Search for the cell housing the specified text and yield its (X, Y) center coordinate. 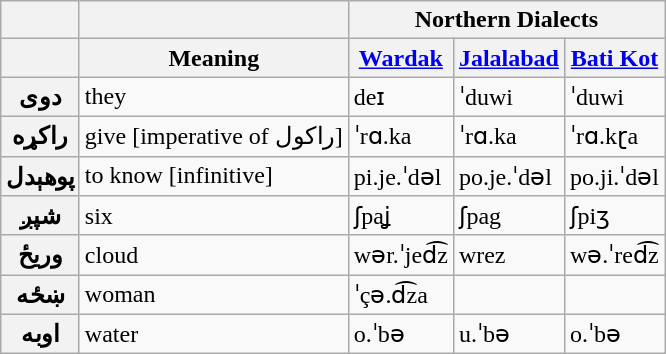
Jalalabad (508, 58)
وريځ (40, 255)
ˈrɑ.kɽa (614, 136)
wər.ˈjed͡z (400, 255)
they (214, 97)
ʃpaʝ (400, 216)
ʃpiʒ (614, 216)
cloud (214, 255)
پوهېدل (40, 176)
ˈçə.d͡za (400, 295)
Meaning (214, 58)
Wardak (400, 58)
give [imperative of راکول] (214, 136)
راکړه (40, 136)
u.ˈbə (508, 334)
wə.ˈred͡z (614, 255)
po.ji.ˈdəl (614, 176)
deɪ (400, 97)
water (214, 334)
to know [infinitive] (214, 176)
pi.je.ˈdəl (400, 176)
Bati Kot (614, 58)
Northern Dialects (506, 20)
شپږ (40, 216)
ʃpag (508, 216)
po.je.ˈdəl (508, 176)
woman (214, 295)
six (214, 216)
ښځه (40, 295)
اوبه (40, 334)
دوی (40, 97)
wrez (508, 255)
